Pinpoint the cell where the given text exists, returning its (X, Y) midpoint coordinate. 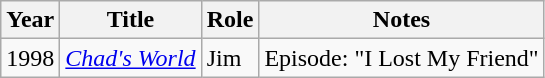
Episode: "I Lost My Friend" (402, 58)
1998 (30, 58)
Role (230, 20)
Chad's World (130, 58)
Jim (230, 58)
Year (30, 20)
Title (130, 20)
Notes (402, 20)
